Output the [X, Y] coordinate of the center of the cell containing the given text.  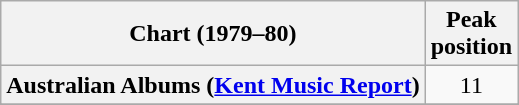
Peakposition [471, 34]
Chart (1979–80) [213, 34]
11 [471, 85]
Australian Albums (Kent Music Report) [213, 85]
